For the text-containing cell, return its midpoint in (X, Y) coordinate format. 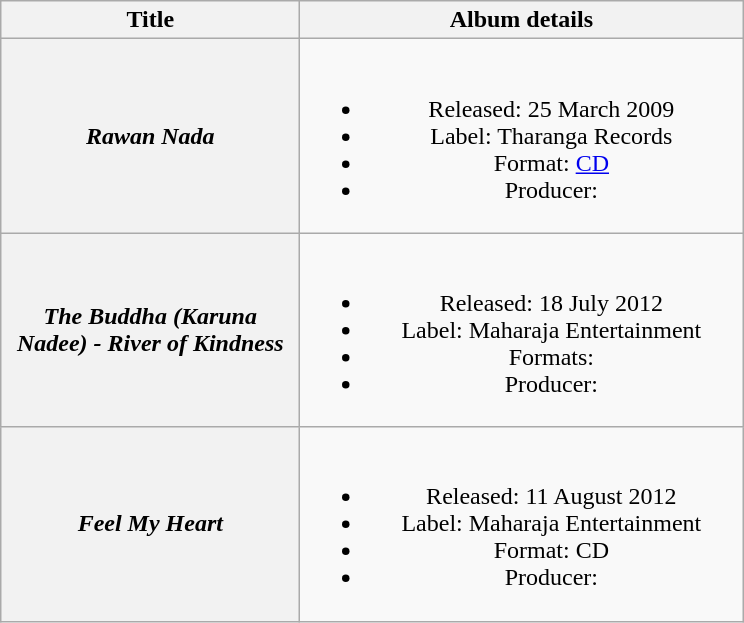
Rawan Nada (150, 136)
Album details (522, 20)
Released: 11 August 2012Label: Maharaja EntertainmentFormat: CDProducer: (522, 524)
Title (150, 20)
Released: 18 July 2012Label: Maharaja EntertainmentFormats:Producer: (522, 330)
Released: 25 March 2009Label: Tharanga RecordsFormat: CDProducer: (522, 136)
Feel My Heart (150, 524)
The Buddha (Karuna Nadee) - River of Kindness (150, 330)
